Provide the [X, Y] coordinate of the cell's center where the given text is located.  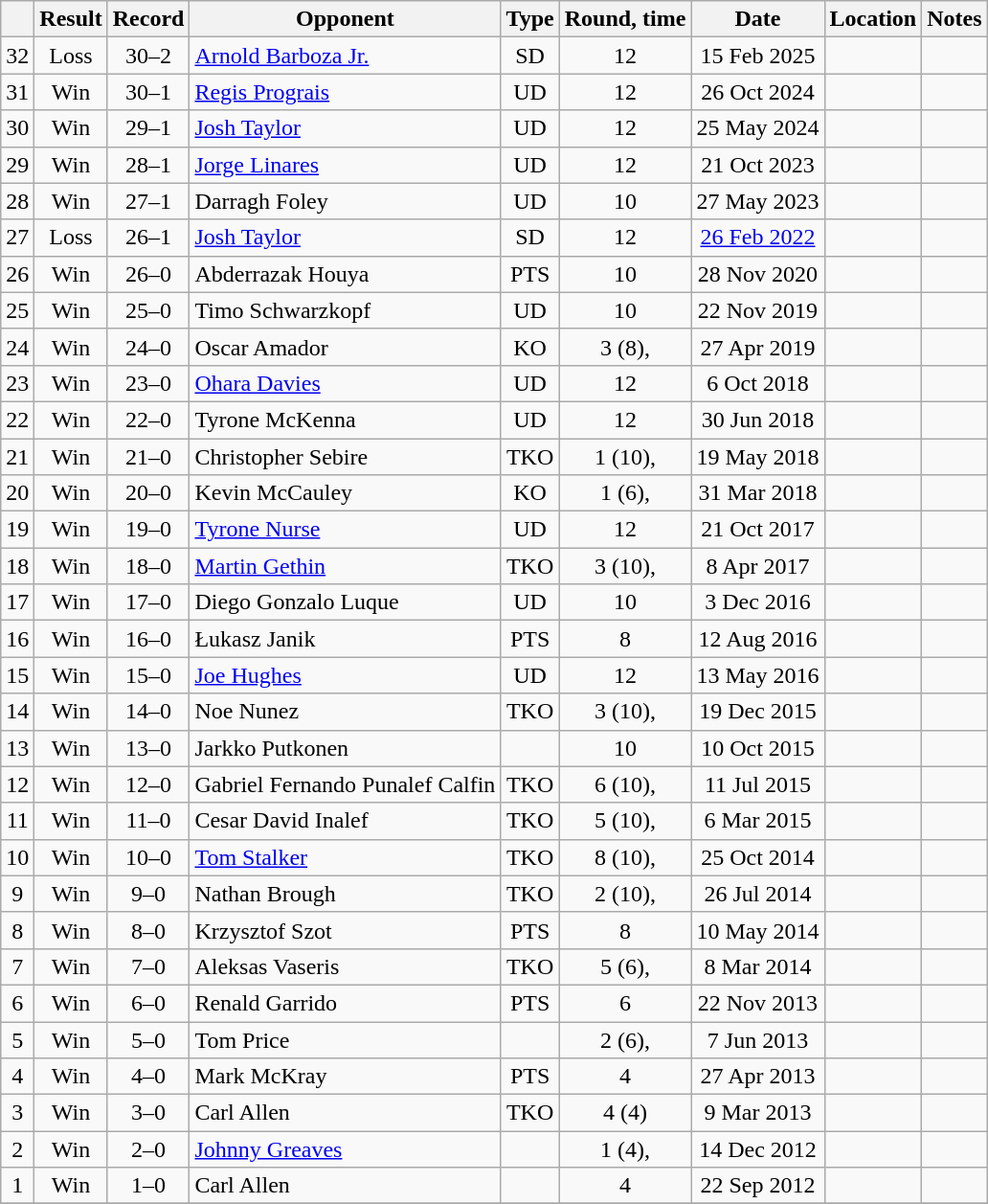
Result [71, 19]
Tom Price [345, 1039]
26 [17, 274]
5 (10), [625, 821]
21 [17, 457]
Diego Gonzalo Luque [345, 602]
17–0 [148, 602]
2 (10), [625, 894]
21 Oct 2017 [758, 530]
22 Sep 2012 [758, 1186]
26–1 [148, 238]
Ohara Davies [345, 383]
Record [148, 19]
8 (10), [625, 857]
Tyrone McKenna [345, 420]
Tyrone Nurse [345, 530]
10–0 [148, 857]
Nathan Brough [345, 894]
9 [17, 894]
27–1 [148, 201]
13 May 2016 [758, 675]
8 Mar 2014 [758, 966]
30 [17, 128]
27 Apr 2019 [758, 347]
15–0 [148, 675]
Arnold Barboza Jr. [345, 56]
22 Nov 2019 [758, 310]
Noe Nunez [345, 712]
Renald Garrido [345, 1003]
2–0 [148, 1149]
6 Mar 2015 [758, 821]
6 (10), [625, 784]
13–0 [148, 748]
4 (4) [625, 1113]
20–0 [148, 493]
Round, time [625, 19]
Regis Prograis [345, 92]
16 [17, 639]
5–0 [148, 1039]
3 [17, 1113]
13 [17, 748]
10 May 2014 [758, 930]
Krzysztof Szot [345, 930]
28–1 [148, 165]
1–0 [148, 1186]
24–0 [148, 347]
12 Aug 2016 [758, 639]
Aleksas Vaseris [345, 966]
21 Oct 2023 [758, 165]
20 [17, 493]
Abderrazak Houya [345, 274]
25 [17, 310]
7 Jun 2013 [758, 1039]
7 [17, 966]
Tom Stalker [345, 857]
Joe Hughes [345, 675]
25 Oct 2014 [758, 857]
Cesar David Inalef [345, 821]
19–0 [148, 530]
6 Oct 2018 [758, 383]
4–0 [148, 1077]
25 May 2024 [758, 128]
27 [17, 238]
1 (4), [625, 1149]
Oscar Amador [345, 347]
26 Oct 2024 [758, 92]
2 (6), [625, 1039]
Darragh Foley [345, 201]
Mark McKray [345, 1077]
3 (8), [625, 347]
Jarkko Putkonen [345, 748]
Christopher Sebire [345, 457]
31 Mar 2018 [758, 493]
7–0 [148, 966]
11 [17, 821]
8 Apr 2017 [758, 566]
18 [17, 566]
28 Nov 2020 [758, 274]
30 Jun 2018 [758, 420]
26 Feb 2022 [758, 238]
23 [17, 383]
2 [17, 1149]
1 (10), [625, 457]
30–2 [148, 56]
22 [17, 420]
27 Apr 2013 [758, 1077]
32 [17, 56]
6–0 [148, 1003]
15 Feb 2025 [758, 56]
Jorge Linares [345, 165]
21–0 [148, 457]
14–0 [148, 712]
Gabriel Fernando Punalef Calfin [345, 784]
26 Jul 2014 [758, 894]
8–0 [148, 930]
22–0 [148, 420]
1 (6), [625, 493]
9 Mar 2013 [758, 1113]
9–0 [148, 894]
14 [17, 712]
3–0 [148, 1113]
10 Oct 2015 [758, 748]
5 (6), [625, 966]
Date [758, 19]
19 May 2018 [758, 457]
5 [17, 1039]
11–0 [148, 821]
24 [17, 347]
Kevin McCauley [345, 493]
22 Nov 2013 [758, 1003]
30–1 [148, 92]
28 [17, 201]
Location [873, 19]
1 [17, 1186]
18–0 [148, 566]
19 [17, 530]
17 [17, 602]
16–0 [148, 639]
15 [17, 675]
3 Dec 2016 [758, 602]
23–0 [148, 383]
14 Dec 2012 [758, 1149]
27 May 2023 [758, 201]
Notes [954, 19]
Opponent [345, 19]
12–0 [148, 784]
Łukasz Janik [345, 639]
29 [17, 165]
26–0 [148, 274]
19 Dec 2015 [758, 712]
29–1 [148, 128]
Johnny Greaves [345, 1149]
Martin Gethin [345, 566]
Type [530, 19]
Timo Schwarzkopf [345, 310]
11 Jul 2015 [758, 784]
31 [17, 92]
25–0 [148, 310]
